Return (X, Y) of the center of cell containing provided text 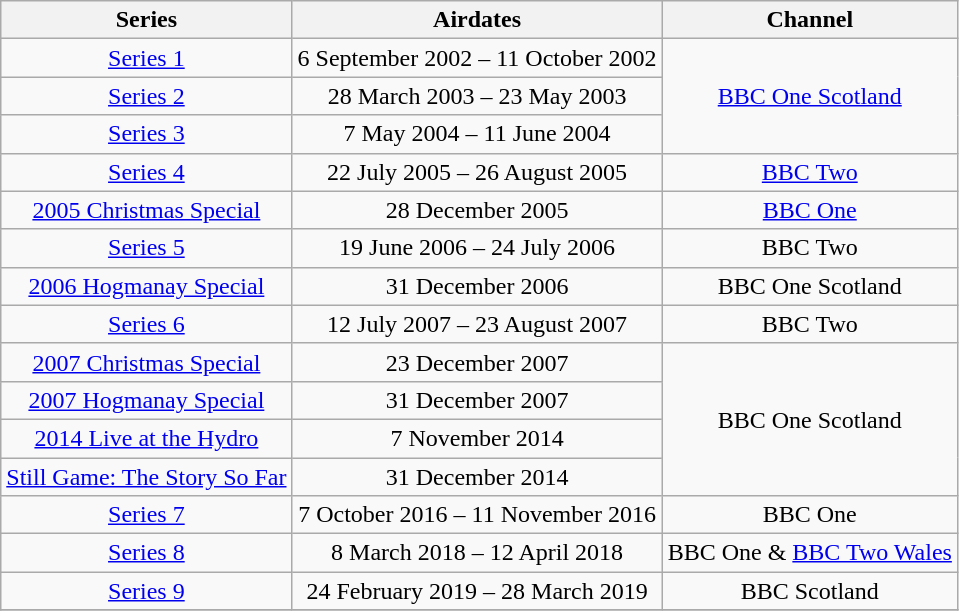
12 July 2007 – 23 August 2007 (477, 324)
2005 Christmas Special (146, 210)
Series 9 (146, 591)
7 May 2004 – 11 June 2004 (477, 134)
8 March 2018 – 12 April 2018 (477, 553)
Series 5 (146, 248)
Still Game: The Story So Far (146, 477)
28 December 2005 (477, 210)
23 December 2007 (477, 362)
7 November 2014 (477, 438)
Series 1 (146, 58)
19 June 2006 – 24 July 2006 (477, 248)
7 October 2016 – 11 November 2016 (477, 515)
2007 Hogmanay Special (146, 400)
24 February 2019 – 28 March 2019 (477, 591)
31 December 2007 (477, 400)
2006 Hogmanay Special (146, 286)
22 July 2005 – 26 August 2005 (477, 172)
BBC Scotland (810, 591)
Series (146, 20)
Series 8 (146, 553)
6 September 2002 – 11 October 2002 (477, 58)
Airdates (477, 20)
28 March 2003 – 23 May 2003 (477, 96)
Series 6 (146, 324)
2007 Christmas Special (146, 362)
2014 Live at the Hydro (146, 438)
31 December 2014 (477, 477)
31 December 2006 (477, 286)
Series 2 (146, 96)
Channel (810, 20)
Series 7 (146, 515)
Series 3 (146, 134)
BBC One & BBC Two Wales (810, 553)
Series 4 (146, 172)
